Pinpoint the cell where the given text exists, returning its [x, y] midpoint coordinate. 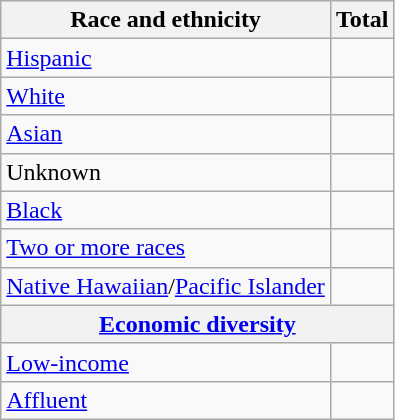
Unknown [166, 172]
Total [362, 20]
Black [166, 210]
White [166, 96]
Low-income [166, 362]
Hispanic [166, 58]
Affluent [166, 400]
Economic diversity [198, 324]
Asian [166, 134]
Native Hawaiian/Pacific Islander [166, 286]
Two or more races [166, 248]
Race and ethnicity [166, 20]
